Return the [X, Y] coordinate for the center point of the cell that contains the specified text.  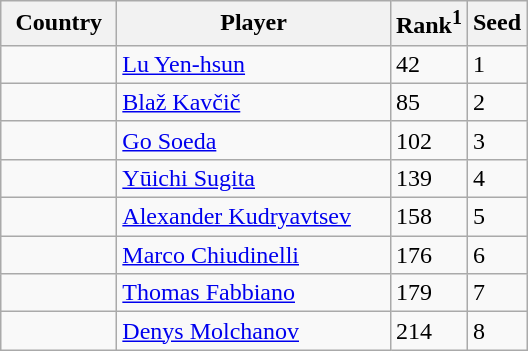
5 [496, 217]
Player [254, 24]
Lu Yen-hsun [254, 64]
42 [428, 64]
139 [428, 178]
Go Soeda [254, 140]
179 [428, 293]
102 [428, 140]
Blaž Kavčič [254, 102]
2 [496, 102]
8 [496, 331]
7 [496, 293]
214 [428, 331]
Alexander Kudryavtsev [254, 217]
85 [428, 102]
6 [496, 255]
4 [496, 178]
1 [496, 64]
3 [496, 140]
Rank1 [428, 24]
Thomas Fabbiano [254, 293]
Seed [496, 24]
Yūichi Sugita [254, 178]
176 [428, 255]
Country [59, 24]
158 [428, 217]
Denys Molchanov [254, 331]
Marco Chiudinelli [254, 255]
